Provide the (X, Y) coordinate of the cell's center where the given text is located.  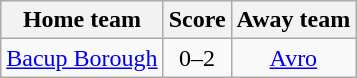
Avro (294, 58)
Away team (294, 20)
0–2 (197, 58)
Score (197, 20)
Home team (82, 20)
Bacup Borough (82, 58)
